Extract the (X, Y) coordinate from the center of the cell holding the provided text.  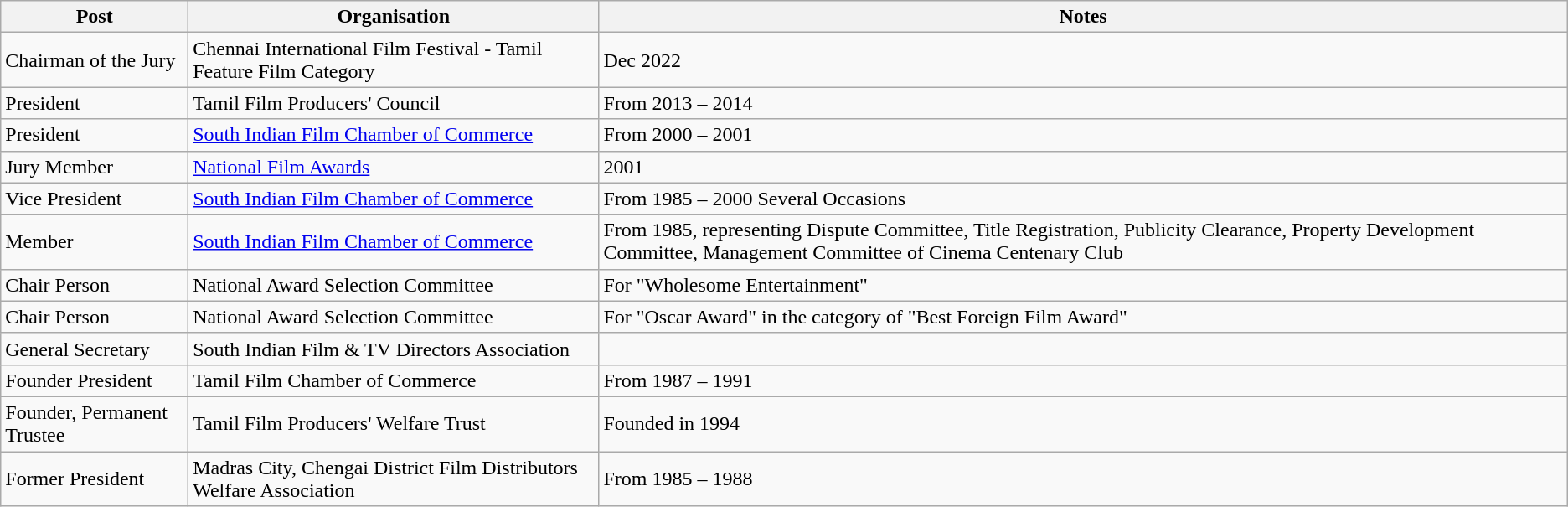
Founded in 1994 (1083, 424)
Former President (95, 478)
Vice President (95, 199)
Tamil Film Producers' Welfare Trust (394, 424)
Post (95, 17)
For "Oscar Award" in the category of "Best Foreign Film Award" (1083, 317)
General Secretary (95, 349)
Notes (1083, 17)
Founder, Permanent Trustee (95, 424)
Chennai International Film Festival - Tamil Feature Film Category (394, 60)
Tamil Film Chamber of Commerce (394, 380)
Founder President (95, 380)
South Indian Film & TV Directors Association (394, 349)
National Film Awards (394, 167)
Madras City, Chengai District Film Distributors Welfare Association (394, 478)
Organisation (394, 17)
From 1985 – 1988 (1083, 478)
Tamil Film Producers' Council (394, 103)
From 2013 – 2014 (1083, 103)
From 1985 – 2000 Several Occasions (1083, 199)
Dec 2022 (1083, 60)
2001 (1083, 167)
Member (95, 241)
From 2000 – 2001 (1083, 135)
Chairman of the Jury (95, 60)
From 1987 – 1991 (1083, 380)
Jury Member (95, 167)
For "Wholesome Entertainment" (1083, 285)
